Return (x, y) of the center of cell containing provided text 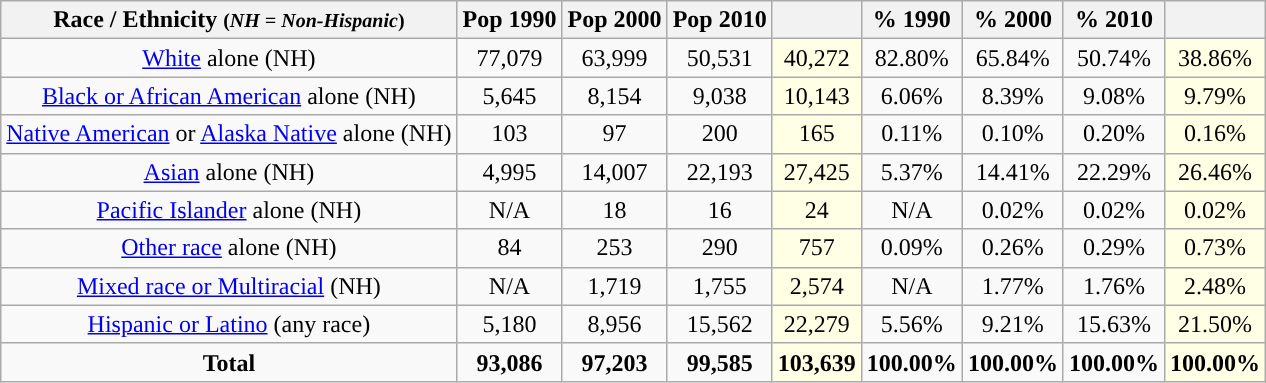
27,425 (816, 172)
9.21% (1012, 324)
% 2000 (1012, 20)
8,154 (614, 96)
15,562 (720, 324)
99,585 (720, 362)
2,574 (816, 286)
14,007 (614, 172)
0.16% (1214, 134)
200 (720, 134)
Native American or Alaska Native alone (NH) (229, 134)
Pop 2000 (614, 20)
14.41% (1012, 172)
16 (720, 210)
Total (229, 362)
24 (816, 210)
5.37% (912, 172)
22,279 (816, 324)
1.76% (1114, 286)
50,531 (720, 58)
97,203 (614, 362)
4,995 (510, 172)
0.10% (1012, 134)
9.08% (1114, 96)
0.20% (1114, 134)
Pacific Islander alone (NH) (229, 210)
290 (720, 248)
18 (614, 210)
93,086 (510, 362)
40,272 (816, 58)
White alone (NH) (229, 58)
82.80% (912, 58)
5.56% (912, 324)
15.63% (1114, 324)
103,639 (816, 362)
Pop 2010 (720, 20)
Race / Ethnicity (NH = Non-Hispanic) (229, 20)
50.74% (1114, 58)
253 (614, 248)
103 (510, 134)
38.86% (1214, 58)
0.26% (1012, 248)
% 2010 (1114, 20)
Black or African American alone (NH) (229, 96)
2.48% (1214, 286)
9,038 (720, 96)
5,645 (510, 96)
9.79% (1214, 96)
77,079 (510, 58)
0.29% (1114, 248)
0.11% (912, 134)
65.84% (1012, 58)
165 (816, 134)
Hispanic or Latino (any race) (229, 324)
97 (614, 134)
Pop 1990 (510, 20)
% 1990 (912, 20)
21.50% (1214, 324)
1,755 (720, 286)
8,956 (614, 324)
Asian alone (NH) (229, 172)
Other race alone (NH) (229, 248)
63,999 (614, 58)
22,193 (720, 172)
Mixed race or Multiracial (NH) (229, 286)
22.29% (1114, 172)
0.73% (1214, 248)
1.77% (1012, 286)
6.06% (912, 96)
757 (816, 248)
5,180 (510, 324)
0.09% (912, 248)
84 (510, 248)
10,143 (816, 96)
26.46% (1214, 172)
8.39% (1012, 96)
1,719 (614, 286)
